Return [x, y] of the center of cell containing provided text 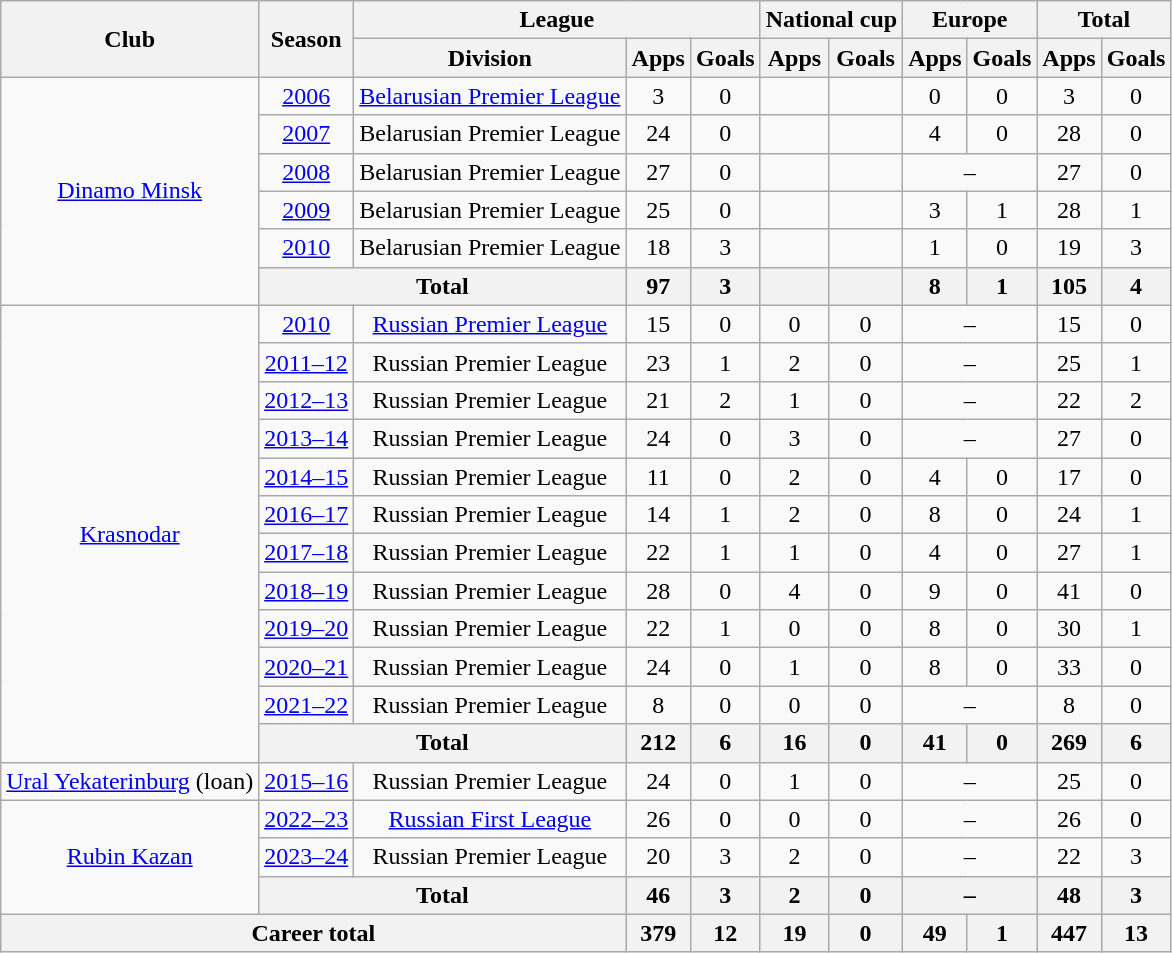
National cup [831, 20]
269 [1069, 743]
46 [658, 895]
2006 [306, 96]
212 [658, 743]
League [557, 20]
2007 [306, 134]
379 [658, 933]
30 [1069, 629]
2016–17 [306, 515]
33 [1069, 667]
Europe [970, 20]
2019–20 [306, 629]
447 [1069, 933]
20 [658, 857]
14 [658, 515]
Dinamo Minsk [130, 191]
12 [725, 933]
18 [658, 248]
97 [658, 286]
9 [935, 591]
2021–22 [306, 705]
2022–23 [306, 819]
Rubin Kazan [130, 857]
21 [658, 400]
Ural Yekaterinburg (loan) [130, 781]
48 [1069, 895]
2013–14 [306, 438]
16 [794, 743]
49 [935, 933]
Season [306, 39]
Club [130, 39]
2018–19 [306, 591]
2012–13 [306, 400]
Division [490, 58]
2008 [306, 172]
17 [1069, 477]
11 [658, 477]
2009 [306, 210]
2023–24 [306, 857]
2015–16 [306, 781]
2017–18 [306, 553]
Career total [314, 933]
Krasnodar [130, 534]
Russian First League [490, 819]
2014–15 [306, 477]
2011–12 [306, 362]
13 [1136, 933]
105 [1069, 286]
2020–21 [306, 667]
23 [658, 362]
